Output the (x, y) coordinate of the center of the cell containing the given text.  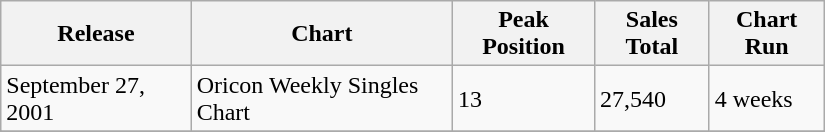
Chart Run (766, 34)
Oricon Weekly Singles Chart (322, 98)
Chart (322, 34)
Peak Position (524, 34)
13 (524, 98)
September 27, 2001 (96, 98)
Release (96, 34)
Sales Total (652, 34)
4 weeks (766, 98)
27,540 (652, 98)
